Return the [X, Y] coordinate for the center point of the cell that contains the specified text.  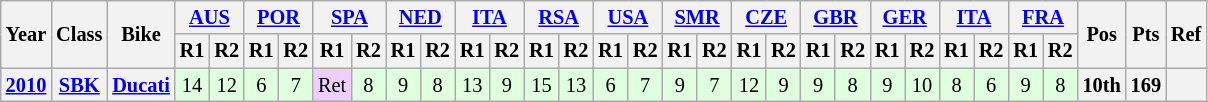
Year [26, 34]
CZE [766, 17]
Pos [1102, 34]
NED [420, 17]
FRA [1042, 17]
Ret [332, 85]
AUS [210, 17]
10 [922, 85]
Bike [140, 34]
RSA [558, 17]
Ref [1186, 34]
169 [1146, 85]
SBK [79, 85]
14 [192, 85]
2010 [26, 85]
SMR [696, 17]
SPA [350, 17]
Class [79, 34]
GBR [836, 17]
POR [278, 17]
10th [1102, 85]
Pts [1146, 34]
Ducati [140, 85]
GER [904, 17]
15 [542, 85]
USA [628, 17]
